Determine the [X, Y] coordinate at the center of the cell enclosing the given text.  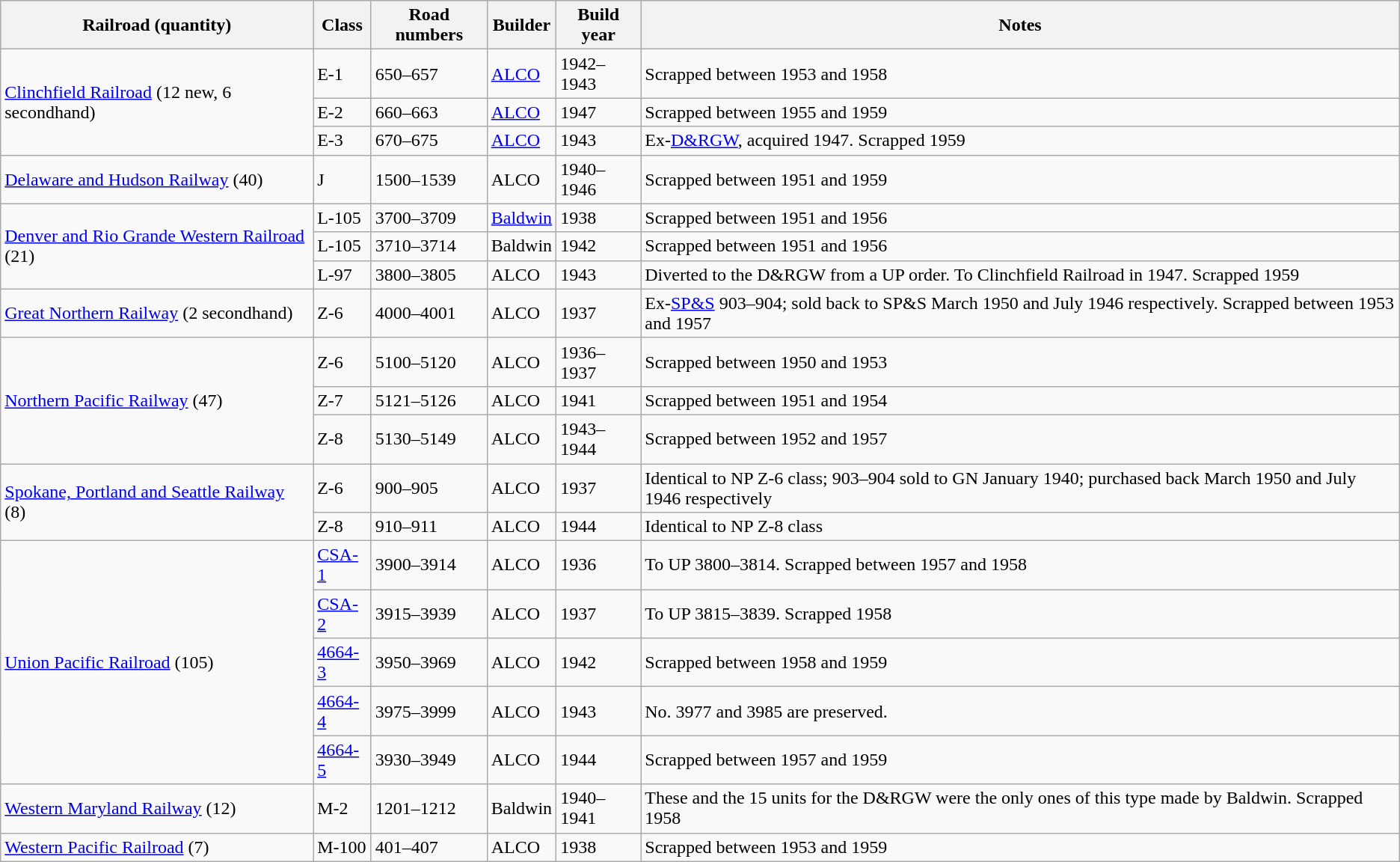
3950–3969 [429, 663]
1936 [598, 566]
401–407 [429, 847]
4664-4 [343, 711]
No. 3977 and 3985 are preserved. [1020, 711]
Scrapped between 1958 and 1959 [1020, 663]
Union Pacific Railroad (105) [157, 663]
CSA-2 [343, 614]
E-3 [343, 141]
Identical to NP Z-8 class [1020, 527]
Delaware and Hudson Railway (40) [157, 180]
Scrapped between 1952 and 1957 [1020, 438]
CSA-1 [343, 566]
Clinchfield Railroad (12 new, 6 secondhand) [157, 102]
Spokane, Portland and Seattle Railway (8) [157, 503]
Notes [1020, 25]
Scrapped between 1953 and 1958 [1020, 73]
1941 [598, 400]
4664-5 [343, 760]
1943–1944 [598, 438]
Class [343, 25]
3900–3914 [429, 566]
Western Pacific Railroad (7) [157, 847]
To UP 3800–3814. Scrapped between 1957 and 1958 [1020, 566]
5130–5149 [429, 438]
M-2 [343, 808]
670–675 [429, 141]
4664-3 [343, 663]
1936–1937 [598, 362]
3800–3805 [429, 275]
Build year [598, 25]
1201–1212 [429, 808]
Scrapped between 1951 and 1954 [1020, 400]
E-2 [343, 112]
Identical to NP Z-6 class; 903–904 sold to GN January 1940; purchased back March 1950 and July 1946 respectively [1020, 488]
1947 [598, 112]
Great Northern Railway (2 secondhand) [157, 313]
3975–3999 [429, 711]
Road numbers [429, 25]
Ex-D&RGW, acquired 1947. Scrapped 1959 [1020, 141]
3700–3709 [429, 218]
Scrapped between 1950 and 1953 [1020, 362]
1942–1943 [598, 73]
Northern Pacific Railway (47) [157, 400]
Western Maryland Railway (12) [157, 808]
Ex-SP&S 903–904; sold back to SP&S March 1950 and July 1946 respectively. Scrapped between 1953 and 1957 [1020, 313]
L-97 [343, 275]
M-100 [343, 847]
Z-7 [343, 400]
Scrapped between 1953 and 1959 [1020, 847]
900–905 [429, 488]
J [343, 180]
1500–1539 [429, 180]
Scrapped between 1957 and 1959 [1020, 760]
E-1 [343, 73]
Scrapped between 1955 and 1959 [1020, 112]
These and the 15 units for the D&RGW were the only ones of this type made by Baldwin. Scrapped 1958 [1020, 808]
3915–3939 [429, 614]
Railroad (quantity) [157, 25]
Builder [521, 25]
910–911 [429, 527]
650–657 [429, 73]
Denver and Rio Grande Western Railroad (21) [157, 246]
To UP 3815–3839. Scrapped 1958 [1020, 614]
5100–5120 [429, 362]
3930–3949 [429, 760]
3710–3714 [429, 246]
5121–5126 [429, 400]
1940–1946 [598, 180]
1940–1941 [598, 808]
4000–4001 [429, 313]
Diverted to the D&RGW from a UP order. To Clinchfield Railroad in 1947. Scrapped 1959 [1020, 275]
Scrapped between 1951 and 1959 [1020, 180]
660–663 [429, 112]
